Return [x, y] of the center of cell containing provided text 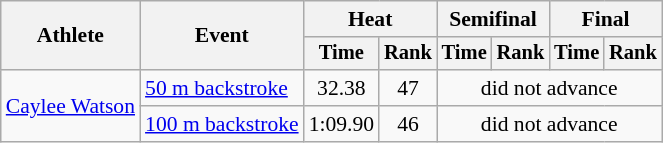
1:09.90 [342, 124]
47 [408, 88]
Semifinal [493, 19]
46 [408, 124]
32.38 [342, 88]
Athlete [70, 36]
50 m backstroke [222, 88]
Caylee Watson [70, 106]
Heat [370, 19]
100 m backstroke [222, 124]
Event [222, 36]
Final [605, 19]
